Find where the given text appears and provide that cell's center as [x, y] coordinate. 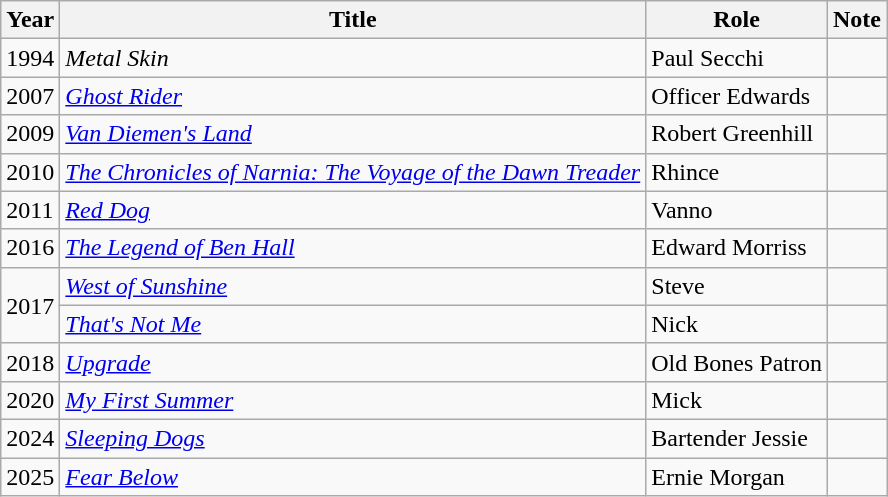
Officer Edwards [737, 96]
2017 [30, 305]
2025 [30, 477]
2011 [30, 210]
My First Summer [353, 400]
Paul Secchi [737, 58]
Upgrade [353, 362]
Steve [737, 286]
Title [353, 20]
Old Bones Patron [737, 362]
The Chronicles of Narnia: The Voyage of the Dawn Treader [353, 172]
Role [737, 20]
2010 [30, 172]
2018 [30, 362]
2016 [30, 248]
2020 [30, 400]
West of Sunshine [353, 286]
Mick [737, 400]
2007 [30, 96]
Note [856, 20]
Fear Below [353, 477]
2024 [30, 438]
Rhince [737, 172]
That's Not Me [353, 324]
Nick [737, 324]
Sleeping Dogs [353, 438]
Edward Morriss [737, 248]
Metal Skin [353, 58]
Red Dog [353, 210]
The Legend of Ben Hall [353, 248]
Ghost Rider [353, 96]
Year [30, 20]
Robert Greenhill [737, 134]
1994 [30, 58]
Van Diemen's Land [353, 134]
Bartender Jessie [737, 438]
Ernie Morgan [737, 477]
Vanno [737, 210]
2009 [30, 134]
